Scan for the cell matching the given text and deliver its [X, Y] coordinate at center. 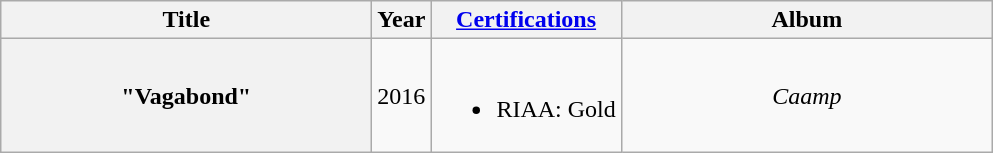
"Vagabond" [186, 96]
Caamp [806, 96]
RIAA: Gold [526, 96]
Year [402, 20]
Certifications [526, 20]
2016 [402, 96]
Title [186, 20]
Album [806, 20]
